Extract the (X, Y) coordinate from the center of the cell holding the provided text.  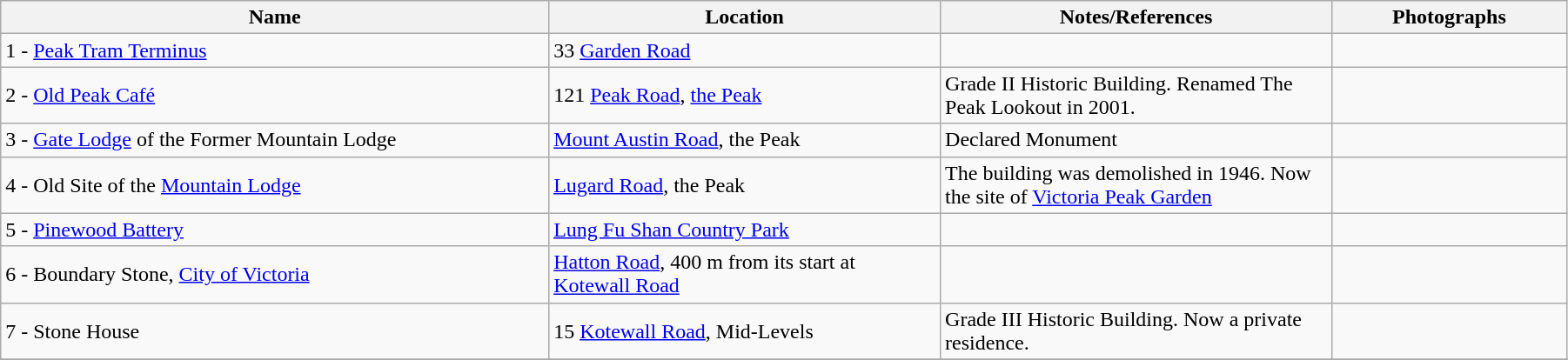
Declared Monument (1136, 140)
Notes/References (1136, 17)
Grade III Historic Building. Now a private residence. (1136, 330)
2 - Old Peak Café (275, 96)
Lung Fu Shan Country Park (745, 230)
Lugard Road, the Peak (745, 184)
6 - Boundary Stone, City of Victoria (275, 275)
1 - Peak Tram Terminus (275, 50)
5 - Pinewood Battery (275, 230)
3 - Gate Lodge of the Former Mountain Lodge (275, 140)
Name (275, 17)
Hatton Road, 400 m from its start at Kotewall Road (745, 275)
121 Peak Road, the Peak (745, 96)
The building was demolished in 1946. Now the site of Victoria Peak Garden (1136, 184)
Mount Austin Road, the Peak (745, 140)
33 Garden Road (745, 50)
Photographs (1449, 17)
7 - Stone House (275, 330)
4 - Old Site of the Mountain Lodge (275, 184)
Grade II Historic Building. Renamed The Peak Lookout in 2001. (1136, 96)
Location (745, 17)
15 Kotewall Road, Mid-Levels (745, 330)
